From the cell containing the given text, extract its center point as [x, y] coordinate. 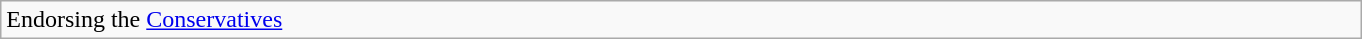
Endorsing the Conservatives [682, 20]
